Return the (X, Y) coordinate for the center point of the cell that contains the specified text.  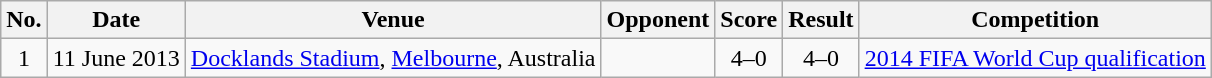
Docklands Stadium, Melbourne, Australia (393, 58)
2014 FIFA World Cup qualification (1035, 58)
No. (24, 20)
Score (749, 20)
Date (116, 20)
Result (821, 20)
1 (24, 58)
11 June 2013 (116, 58)
Competition (1035, 20)
Venue (393, 20)
Opponent (658, 20)
